Output the [x, y] coordinate of the center of the cell containing the given text.  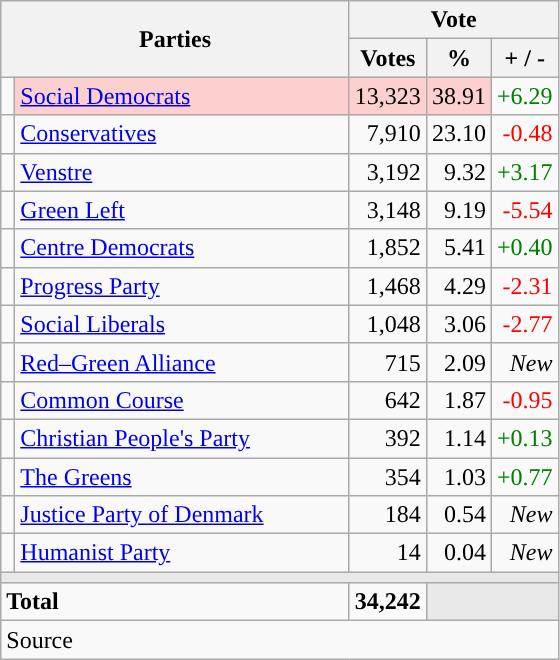
-0.95 [524, 400]
Votes [388, 58]
1.03 [458, 477]
3,192 [388, 172]
-5.54 [524, 210]
1,048 [388, 324]
2.09 [458, 362]
Vote [454, 20]
642 [388, 400]
9.19 [458, 210]
34,242 [388, 602]
+3.17 [524, 172]
Centre Democrats [182, 248]
3,148 [388, 210]
The Greens [182, 477]
+ / - [524, 58]
% [458, 58]
Parties [176, 39]
715 [388, 362]
Justice Party of Denmark [182, 515]
Social Liberals [182, 324]
9.32 [458, 172]
+6.29 [524, 96]
13,323 [388, 96]
-2.31 [524, 286]
Common Course [182, 400]
Conservatives [182, 134]
14 [388, 553]
7,910 [388, 134]
Green Left [182, 210]
5.41 [458, 248]
1.14 [458, 438]
38.91 [458, 96]
+0.40 [524, 248]
184 [388, 515]
23.10 [458, 134]
Venstre [182, 172]
Progress Party [182, 286]
Red–Green Alliance [182, 362]
354 [388, 477]
Christian People's Party [182, 438]
1,468 [388, 286]
-2.77 [524, 324]
4.29 [458, 286]
0.54 [458, 515]
Source [280, 640]
1.87 [458, 400]
Total [176, 602]
1,852 [388, 248]
+0.13 [524, 438]
Social Democrats [182, 96]
3.06 [458, 324]
392 [388, 438]
+0.77 [524, 477]
-0.48 [524, 134]
Humanist Party [182, 553]
0.04 [458, 553]
